Return (x, y) of the center of cell containing provided text 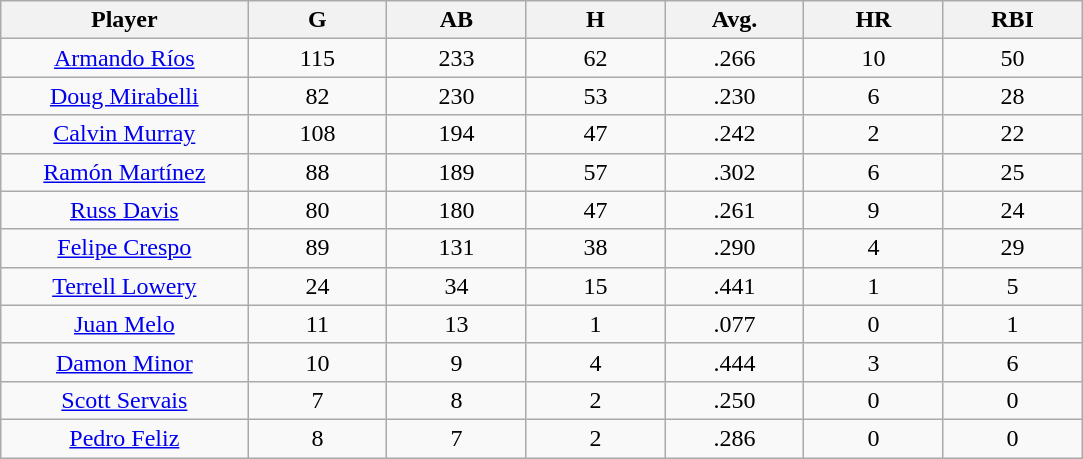
H (596, 20)
Pedro Feliz (124, 438)
22 (1012, 134)
34 (456, 286)
AB (456, 20)
Russ Davis (124, 210)
29 (1012, 248)
57 (596, 172)
38 (596, 248)
.230 (734, 96)
Calvin Murray (124, 134)
194 (456, 134)
HR (874, 20)
Scott Servais (124, 400)
.242 (734, 134)
Terrell Lowery (124, 286)
.077 (734, 324)
13 (456, 324)
Doug Mirabelli (124, 96)
131 (456, 248)
180 (456, 210)
82 (318, 96)
53 (596, 96)
Armando Ríos (124, 58)
Damon Minor (124, 362)
Felipe Crespo (124, 248)
80 (318, 210)
230 (456, 96)
.266 (734, 58)
89 (318, 248)
115 (318, 58)
50 (1012, 58)
233 (456, 58)
11 (318, 324)
.441 (734, 286)
.250 (734, 400)
Player (124, 20)
Avg. (734, 20)
88 (318, 172)
25 (1012, 172)
Ramón Martínez (124, 172)
3 (874, 362)
G (318, 20)
RBI (1012, 20)
189 (456, 172)
15 (596, 286)
.286 (734, 438)
.261 (734, 210)
.302 (734, 172)
108 (318, 134)
.290 (734, 248)
.444 (734, 362)
5 (1012, 286)
Juan Melo (124, 324)
62 (596, 58)
28 (1012, 96)
